Locate the cell with the specified text and output its (X, Y) center coordinate. 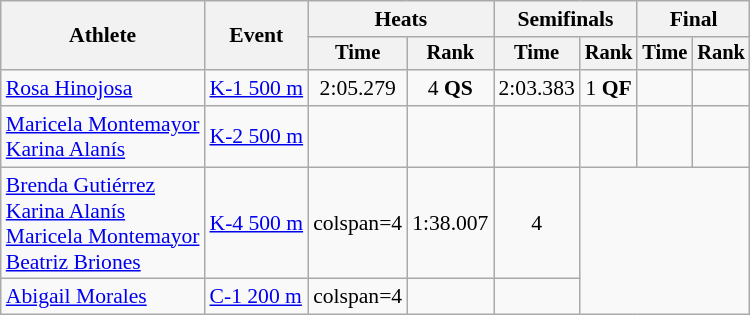
Athlete (103, 36)
2:03.383 (537, 88)
K-1 500 m (256, 88)
K-4 500 m (256, 223)
Heats (400, 19)
4 (537, 223)
Maricela MontemayorKarina Alanís (103, 136)
1 QF (609, 88)
K-2 500 m (256, 136)
C-1 200 m (256, 297)
Event (256, 36)
Rosa Hinojosa (103, 88)
Abigail Morales (103, 297)
Semifinals (566, 19)
1:38.007 (450, 223)
2:05.279 (358, 88)
Final (693, 19)
Brenda GutiérrezKarina AlanísMaricela MontemayorBeatriz Briones (103, 223)
4 QS (450, 88)
